From the cell containing the given text, extract its center point as (X, Y) coordinate. 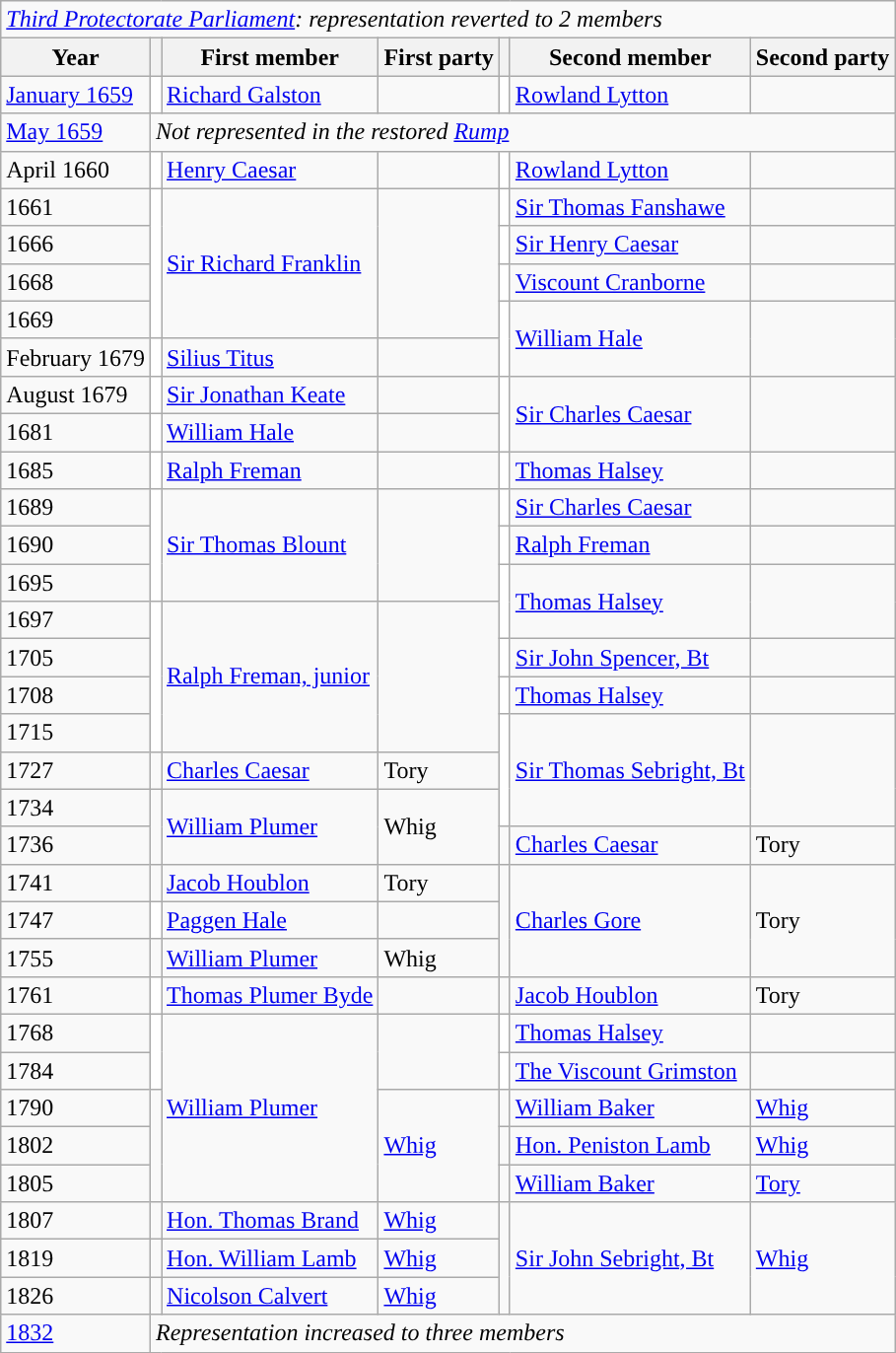
1697 (76, 620)
First member (270, 57)
1690 (76, 545)
Third Protectorate Parliament: representation reverted to 2 members (448, 20)
First party (439, 57)
Sir Thomas Sebright, Bt (630, 770)
1819 (76, 1258)
Representation increased to three members (522, 1333)
1826 (76, 1296)
1761 (76, 995)
Hon. Peniston Lamb (630, 1146)
1715 (76, 733)
April 1660 (76, 170)
1768 (76, 1033)
Sir John Spencer, Bt (630, 658)
Not represented in the restored Rump (522, 132)
1666 (76, 245)
January 1659 (76, 95)
1689 (76, 508)
Sir Jonathan Keate (270, 394)
Hon. William Lamb (270, 1258)
1681 (76, 432)
1705 (76, 658)
Sir Thomas Fanshawe (630, 207)
1736 (76, 845)
February 1679 (76, 357)
1784 (76, 1070)
1807 (76, 1221)
Year (76, 57)
Charles Gore (630, 920)
Silius Titus (270, 357)
Sir Thomas Blount (270, 545)
1734 (76, 808)
1755 (76, 958)
Second member (630, 57)
Thomas Plumer Byde (270, 995)
Paggen Hale (270, 920)
Viscount Cranborne (630, 282)
1695 (76, 583)
August 1679 (76, 394)
Sir John Sebright, Bt (630, 1258)
1685 (76, 470)
1802 (76, 1146)
The Viscount Grimston (630, 1070)
1805 (76, 1183)
Nicolson Calvert (270, 1296)
1832 (76, 1333)
1790 (76, 1108)
Sir Richard Franklin (270, 263)
Henry Caesar (270, 170)
1708 (76, 695)
1668 (76, 282)
Richard Galston (270, 95)
Sir Henry Caesar (630, 245)
1727 (76, 770)
Ralph Freman, junior (270, 676)
1741 (76, 883)
Second party (822, 57)
May 1659 (76, 132)
1669 (76, 320)
1661 (76, 207)
Hon. Thomas Brand (270, 1221)
1747 (76, 920)
